Find where the given text appears and provide that cell's center as [X, Y] coordinate. 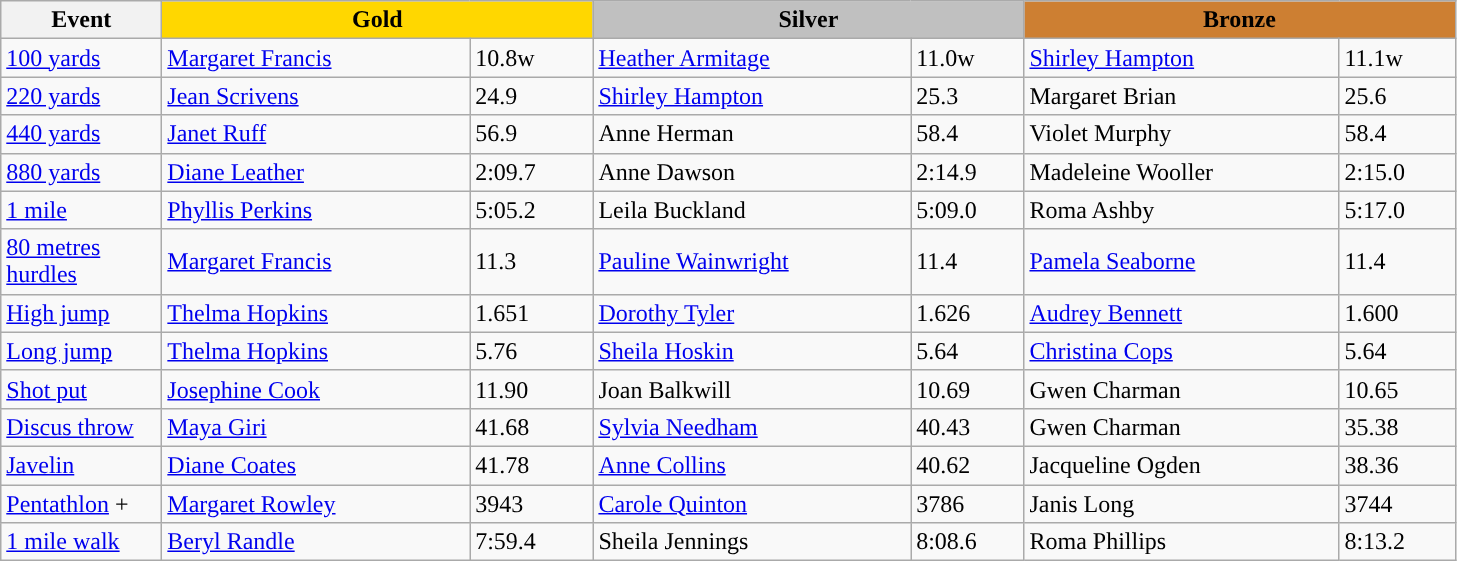
10.8w [532, 58]
Pamela Seaborne [1182, 262]
40.62 [968, 465]
5.76 [532, 351]
880 yards [82, 172]
Pauline Wainwright [752, 262]
11.90 [532, 389]
Janis Long [1182, 503]
Anne Herman [752, 134]
1 mile [82, 210]
Gold [378, 20]
25.3 [968, 96]
40.43 [968, 427]
High jump [82, 313]
Janet Ruff [316, 134]
25.6 [1397, 96]
41.78 [532, 465]
5:05.2 [532, 210]
11.0w [968, 58]
Pentathlon + [82, 503]
5:09.0 [968, 210]
56.9 [532, 134]
Carole Quinton [752, 503]
100 yards [82, 58]
1.651 [532, 313]
10.65 [1397, 389]
2:09.7 [532, 172]
Bronze [1240, 20]
Dorothy Tyler [752, 313]
Christina Cops [1182, 351]
Audrey Bennett [1182, 313]
Sheila Jennings [752, 542]
Anne Collins [752, 465]
Phyllis Perkins [316, 210]
Diane Leather [316, 172]
5:17.0 [1397, 210]
Josephine Cook [316, 389]
Roma Phillips [1182, 542]
Jacqueline Ogden [1182, 465]
Diane Coates [316, 465]
2:14.9 [968, 172]
Heather Armitage [752, 58]
Event [82, 20]
24.9 [532, 96]
11.3 [532, 262]
Jean Scrivens [316, 96]
Sheila Hoskin [752, 351]
Javelin [82, 465]
35.38 [1397, 427]
Violet Murphy [1182, 134]
220 yards [82, 96]
3744 [1397, 503]
2:15.0 [1397, 172]
Joan Balkwill [752, 389]
Long jump [82, 351]
Beryl Randle [316, 542]
38.36 [1397, 465]
3786 [968, 503]
Sylvia Needham [752, 427]
Margaret Rowley [316, 503]
Leila Buckland [752, 210]
1.626 [968, 313]
11.1w [1397, 58]
1 mile walk [82, 542]
8:08.6 [968, 542]
10.69 [968, 389]
8:13.2 [1397, 542]
Shot put [82, 389]
3943 [532, 503]
Discus throw [82, 427]
80 metres hurdles [82, 262]
Roma Ashby [1182, 210]
7:59.4 [532, 542]
Margaret Brian [1182, 96]
41.68 [532, 427]
Silver [808, 20]
Madeleine Wooller [1182, 172]
Anne Dawson [752, 172]
440 yards [82, 134]
1.600 [1397, 313]
Maya Giri [316, 427]
